Capture the cell that displays the provided text and extract its [x, y] central coordinate. 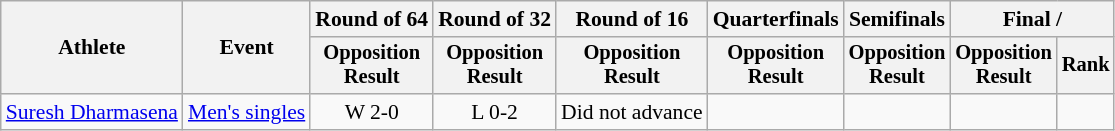
Semifinals [898, 19]
Event [246, 48]
Round of 64 [372, 19]
Did not advance [632, 112]
Round of 32 [494, 19]
Round of 16 [632, 19]
Quarterfinals [776, 19]
W 2-0 [372, 112]
Suresh Dharmasena [92, 112]
Final / [1032, 19]
Men's singles [246, 112]
Rank [1086, 66]
Athlete [92, 48]
L 0-2 [494, 112]
